Extract the (x, y) coordinate from the center of the cell holding the provided text.  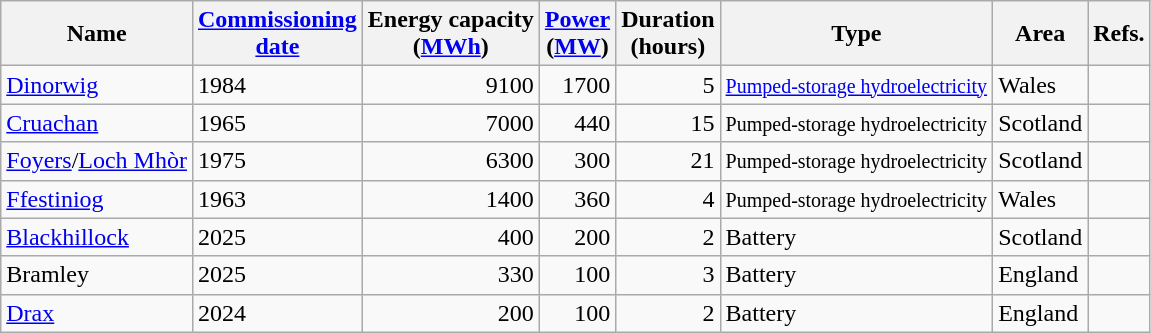
6300 (450, 161)
Energy capacity(MWh) (450, 34)
7000 (450, 123)
3 (668, 275)
Refs. (1119, 34)
5 (668, 85)
Power(MW) (577, 34)
300 (577, 161)
1965 (277, 123)
400 (450, 237)
21 (668, 161)
Cruachan (97, 123)
360 (577, 199)
Drax (97, 313)
Blackhillock (97, 237)
Foyers/Loch Mhòr (97, 161)
Duration(hours) (668, 34)
15 (668, 123)
2024 (277, 313)
Ffestiniog (97, 199)
330 (450, 275)
1984 (277, 85)
Dinorwig (97, 85)
1975 (277, 161)
Name (97, 34)
440 (577, 123)
4 (668, 199)
9100 (450, 85)
Area (1040, 34)
Bramley (97, 275)
1700 (577, 85)
Commissioningdate (277, 34)
1963 (277, 199)
1400 (450, 199)
Type (856, 34)
